Output the [x, y] coordinate of the center of the cell containing the given text.  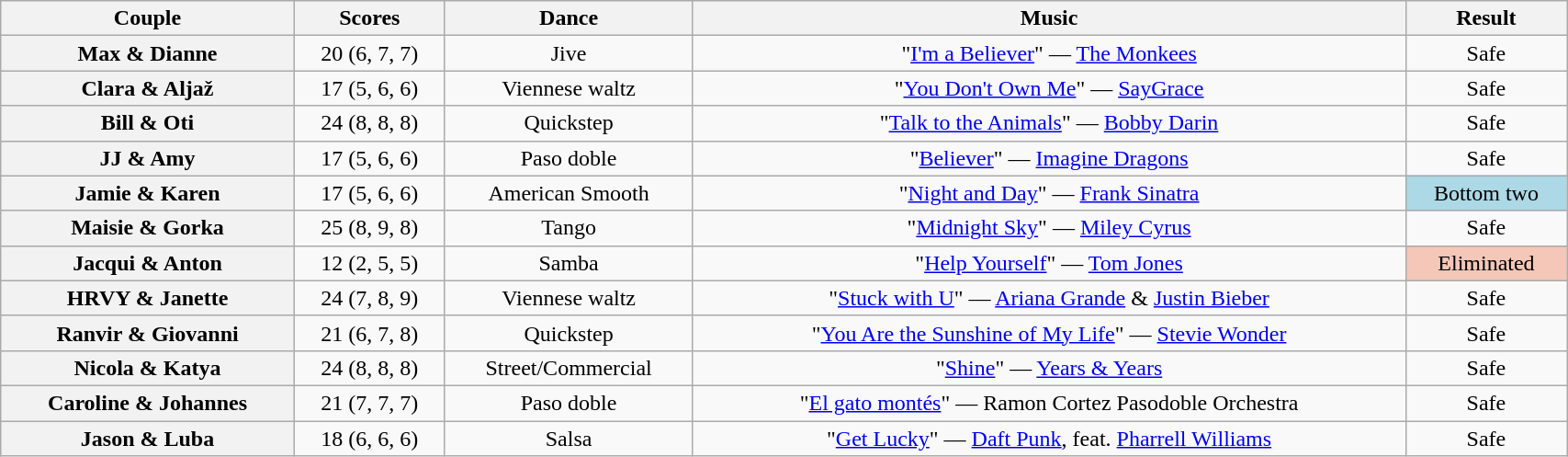
"Shine" — Years & Years [1049, 368]
"Night and Day" — Frank Sinatra [1049, 193]
Bill & Oti [148, 123]
21 (7, 7, 7) [369, 403]
HRVY & Janette [148, 298]
Street/Commercial [569, 368]
Dance [569, 18]
Samba [569, 263]
"You Don't Own Me" — SayGrace [1049, 88]
Salsa [569, 439]
Caroline & Johannes [148, 403]
Jason & Luba [148, 439]
24 (7, 8, 9) [369, 298]
Music [1049, 18]
"Talk to the Animals" — Bobby Darin [1049, 123]
Jamie & Karen [148, 193]
Result [1486, 18]
"Midnight Sky" — Miley Cyrus [1049, 228]
Clara & Aljaž [148, 88]
12 (2, 5, 5) [369, 263]
Tango [569, 228]
"Help Yourself" — Tom Jones [1049, 263]
American Smooth [569, 193]
Bottom two [1486, 193]
Jive [569, 53]
"El gato montés" — Ramon Cortez Pasodoble Orchestra [1049, 403]
Jacqui & Anton [148, 263]
Nicola & Katya [148, 368]
"You Are the Sunshine of My Life" — Stevie Wonder [1049, 333]
"Get Lucky" — Daft Punk, feat. Pharrell Williams [1049, 439]
Maisie & Gorka [148, 228]
"I'm a Believer" — The Monkees [1049, 53]
Max & Dianne [148, 53]
JJ & Amy [148, 158]
18 (6, 6, 6) [369, 439]
21 (6, 7, 8) [369, 333]
"Believer" — Imagine Dragons [1049, 158]
Scores [369, 18]
"Stuck with U" — Ariana Grande & Justin Bieber [1049, 298]
20 (6, 7, 7) [369, 53]
Couple [148, 18]
Eliminated [1486, 263]
Ranvir & Giovanni [148, 333]
25 (8, 9, 8) [369, 228]
